Find where the given text appears and provide that cell's center as [X, Y] coordinate. 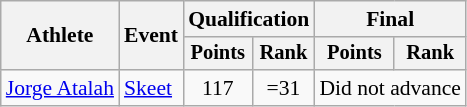
Jorge Atalah [60, 88]
Qualification [248, 19]
117 [218, 88]
Skeet [151, 88]
Athlete [60, 36]
Event [151, 36]
=31 [283, 88]
Final [390, 19]
Did not advance [390, 88]
